Extract the [X, Y] coordinate from the center of the cell holding the provided text.  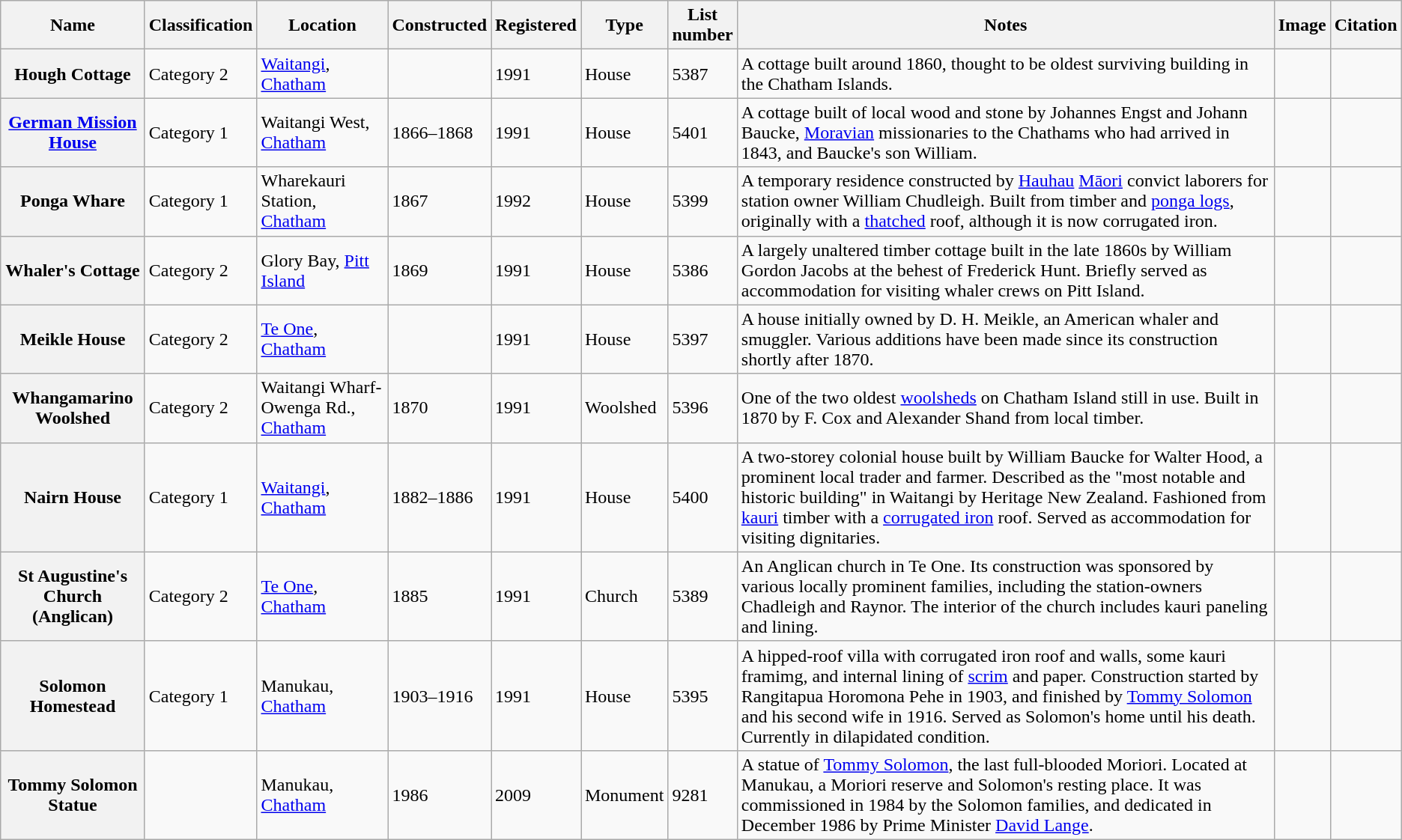
Monument [625, 795]
Waitangi West, Chatham [322, 133]
5399 [702, 201]
1866–1868 [440, 133]
1903–1916 [440, 696]
1870 [440, 408]
Waitangi Wharf-Owenga Rd., Chatham [322, 408]
5387 [702, 73]
1992 [536, 201]
One of the two oldest woolsheds on Chatham Island still in use. Built in 1870 by F. Cox and Alexander Shand from local timber. [1005, 408]
Wharekauri Station, Chatham [322, 201]
Listnumber [702, 25]
5396 [702, 408]
Nairn House [73, 497]
Glory Bay, Pitt Island [322, 270]
Name [73, 25]
Whaler's Cottage [73, 270]
Tommy Solomon Statue [73, 795]
Registered [536, 25]
German Mission House [73, 133]
A cottage built around 1860, thought to be oldest surviving building in the Chatham Islands. [1005, 73]
Meikle House [73, 339]
5397 [702, 339]
Whangamarino Woolshed [73, 408]
Location [322, 25]
Solomon Homestead [73, 696]
9281 [702, 795]
Notes [1005, 25]
Hough Cottage [73, 73]
Constructed [440, 25]
5400 [702, 497]
Type [625, 25]
1882–1886 [440, 497]
5389 [702, 596]
5386 [702, 270]
1986 [440, 795]
1885 [440, 596]
5401 [702, 133]
Ponga Whare [73, 201]
1869 [440, 270]
Classification [201, 25]
2009 [536, 795]
A house initially owned by D. H. Meikle, an American whaler and smuggler. Various additions have been made since its construction shortly after 1870. [1005, 339]
1867 [440, 201]
Image [1302, 25]
5395 [702, 696]
Citation [1366, 25]
Church [625, 596]
Woolshed [625, 408]
St Augustine's Church(Anglican) [73, 596]
